For the text-containing cell, return its midpoint in (X, Y) coordinate format. 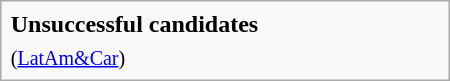
(LatAm&Car) (224, 57)
Unsuccessful candidates (224, 24)
